Determine the (x, y) coordinate at the center of the cell enclosing the given text.  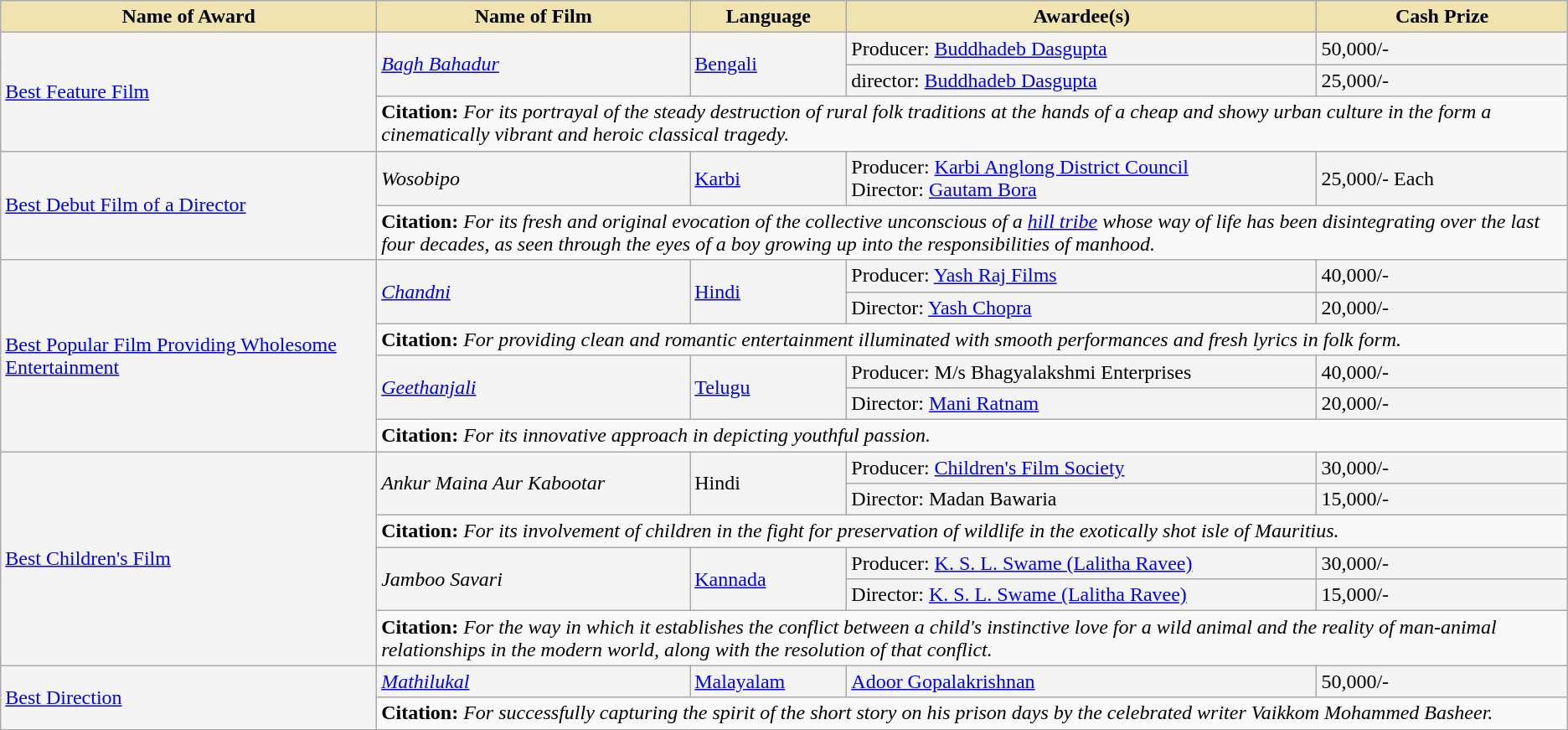
25,000/- Each (1442, 178)
Best Direction (189, 697)
director: Buddhadeb Dasgupta (1082, 80)
Malayalam (769, 681)
Awardee(s) (1082, 17)
Jamboo Savari (534, 579)
Director: Yash Chopra (1082, 308)
Citation: For successfully capturing the spirit of the short story on his prison days by the celebrated writer Vaikkom Mohammed Basheer. (972, 713)
Best Debut Film of a Director (189, 205)
Wosobipo (534, 178)
25,000/- (1442, 80)
Director: K. S. L. Swame (Lalitha Ravee) (1082, 595)
Name of Award (189, 17)
Bengali (769, 65)
Producer: Children's Film Society (1082, 467)
Producer: K. S. L. Swame (Lalitha Ravee) (1082, 563)
Kannada (769, 579)
Chandni (534, 292)
Geethanjali (534, 387)
Producer: M/s Bhagyalakshmi Enterprises (1082, 371)
Citation: For its involvement of children in the fight for preservation of wildlife in the exotically shot isle of Mauritius. (972, 531)
Citation: For its innovative approach in depicting youthful passion. (972, 435)
Best Popular Film Providing Wholesome Entertainment (189, 355)
Telugu (769, 387)
Producer: Yash Raj Films (1082, 276)
Best Children's Film (189, 558)
Mathilukal (534, 681)
Name of Film (534, 17)
Producer: Buddhadeb Dasgupta (1082, 49)
Bagh Bahadur (534, 65)
Adoor Gopalakrishnan (1082, 681)
Producer: Karbi Anglong District CouncilDirector: Gautam Bora (1082, 178)
Ankur Maina Aur Kabootar (534, 483)
Citation: For providing clean and romantic entertainment illuminated with smooth performances and fresh lyrics in folk form. (972, 339)
Cash Prize (1442, 17)
Best Feature Film (189, 92)
Director: Mani Ratnam (1082, 403)
Language (769, 17)
Karbi (769, 178)
Director: Madan Bawaria (1082, 500)
